Locate the cell with the specified text and output its (x, y) center coordinate. 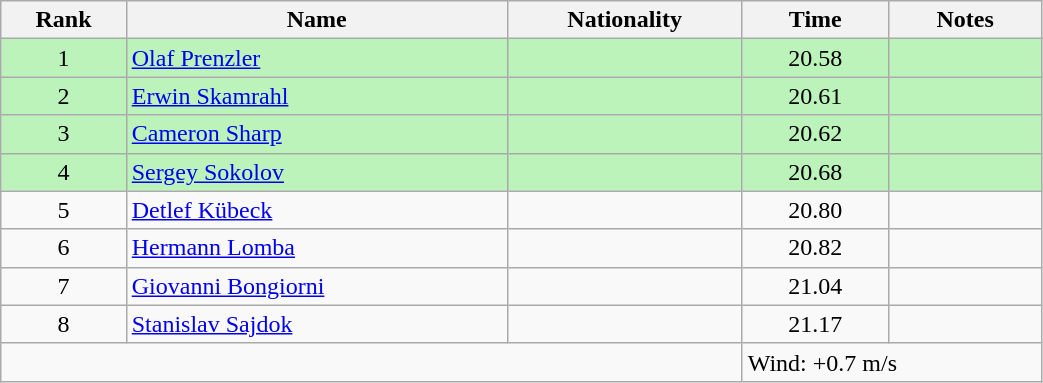
Rank (64, 20)
Hermann Lomba (316, 248)
20.80 (815, 210)
Olaf Prenzler (316, 58)
1 (64, 58)
3 (64, 134)
Notes (965, 20)
Wind: +0.7 m/s (892, 362)
Stanislav Sajdok (316, 324)
Detlef Kübeck (316, 210)
4 (64, 172)
20.58 (815, 58)
21.17 (815, 324)
Giovanni Bongiorni (316, 286)
Time (815, 20)
5 (64, 210)
Sergey Sokolov (316, 172)
20.68 (815, 172)
7 (64, 286)
21.04 (815, 286)
Cameron Sharp (316, 134)
Erwin Skamrahl (316, 96)
20.61 (815, 96)
20.82 (815, 248)
Nationality (624, 20)
2 (64, 96)
20.62 (815, 134)
Name (316, 20)
8 (64, 324)
6 (64, 248)
